Return [X, Y] of the center of cell containing provided text 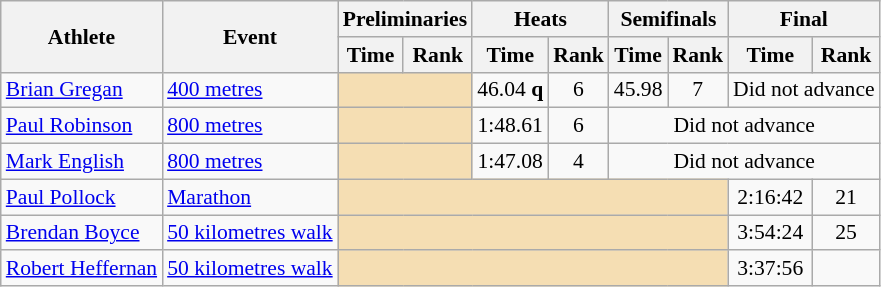
Semifinals [668, 19]
Marathon [250, 197]
Athlete [82, 36]
Heats [540, 19]
Preliminaries [405, 19]
Paul Pollock [82, 197]
3:37:56 [770, 269]
46.04 q [510, 90]
25 [846, 233]
2:16:42 [770, 197]
1:48.61 [510, 126]
Brian Gregan [82, 90]
3:54:24 [770, 233]
Event [250, 36]
1:47.08 [510, 162]
Brendan Boyce [82, 233]
45.98 [638, 90]
Paul Robinson [82, 126]
7 [698, 90]
Final [804, 19]
Robert Heffernan [82, 269]
21 [846, 197]
4 [578, 162]
400 metres [250, 90]
Mark English [82, 162]
